Determine the (x, y) coordinate at the center of the cell enclosing the given text.  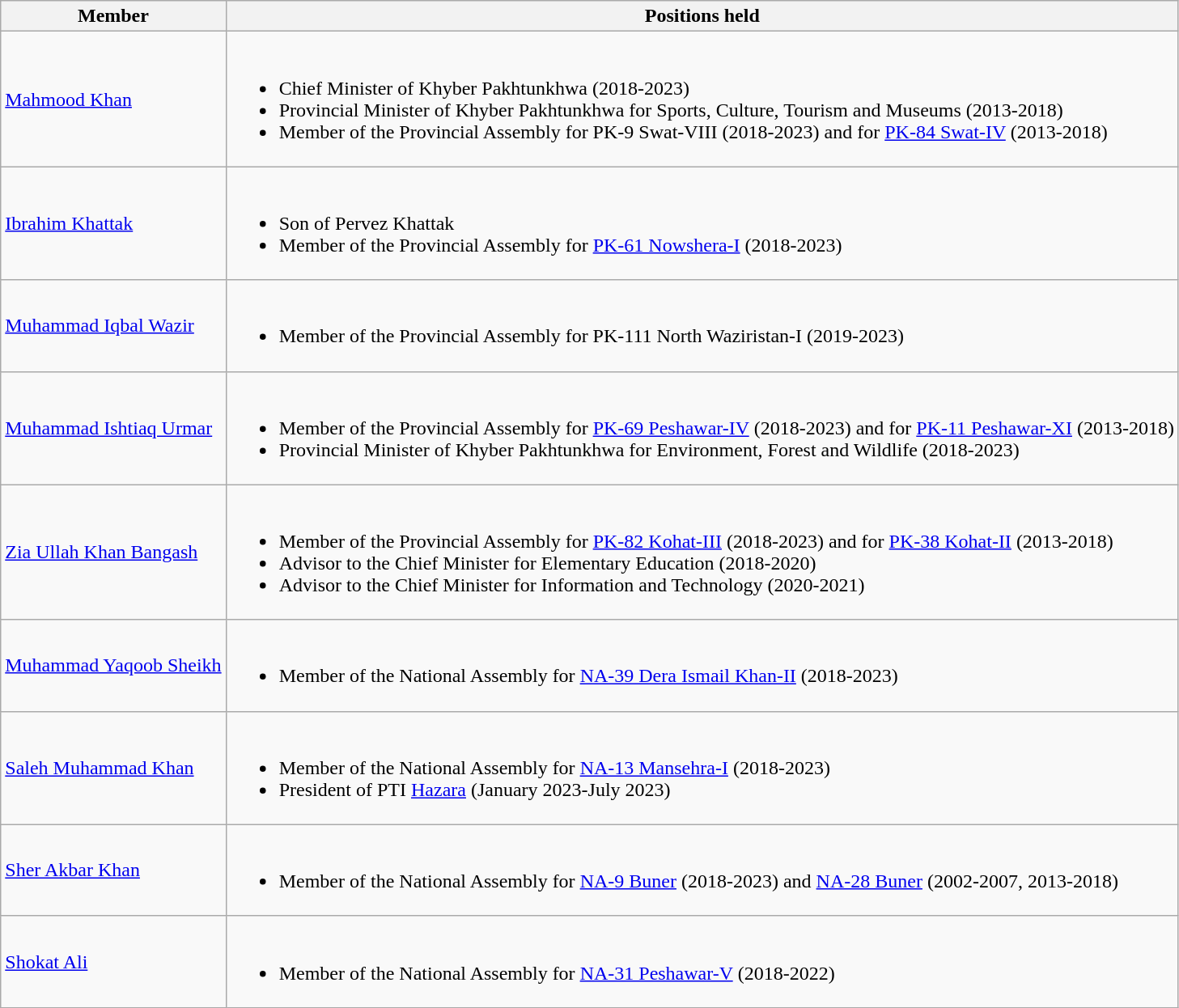
Member of the National Assembly for NA-39 Dera Ismail Khan-II (2018-2023) (702, 665)
Member of the Provincial Assembly for PK-111 North Waziristan-I (2019-2023) (702, 325)
Muhammad Iqbal Wazir (113, 325)
Member of the National Assembly for NA-13 Mansehra-I (2018-2023)President of PTI Hazara (January 2023-July 2023) (702, 768)
Muhammad Ishtiaq Urmar (113, 428)
Member (113, 16)
Sher Akbar Khan (113, 870)
Son of Pervez KhattakMember of the Provincial Assembly for PK-61 Nowshera-I (2018-2023) (702, 223)
Ibrahim Khattak (113, 223)
Saleh Muhammad Khan (113, 768)
Positions held (702, 16)
Member of the National Assembly for NA-31 Peshawar-V (2018-2022) (702, 961)
Shokat Ali (113, 961)
Muhammad Yaqoob Sheikh (113, 665)
Mahmood Khan (113, 99)
Zia Ullah Khan Bangash (113, 552)
Member of the National Assembly for NA-9 Buner (2018-2023) and NA-28 Buner (2002-2007, 2013-2018) (702, 870)
